From the cell containing the given text, extract its center point as [X, Y] coordinate. 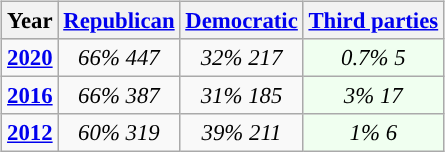
60% 319 [119, 133]
2020 [30, 58]
39% 211 [242, 133]
31% 185 [242, 96]
3% 17 [373, 96]
66% 447 [119, 58]
66% 387 [119, 96]
Third parties [373, 21]
2016 [30, 96]
Republican [119, 21]
Democratic [242, 21]
0.7% 5 [373, 58]
32% 217 [242, 58]
Year [30, 21]
2012 [30, 133]
1% 6 [373, 133]
